Output the [x, y] coordinate of the center of the cell containing the given text.  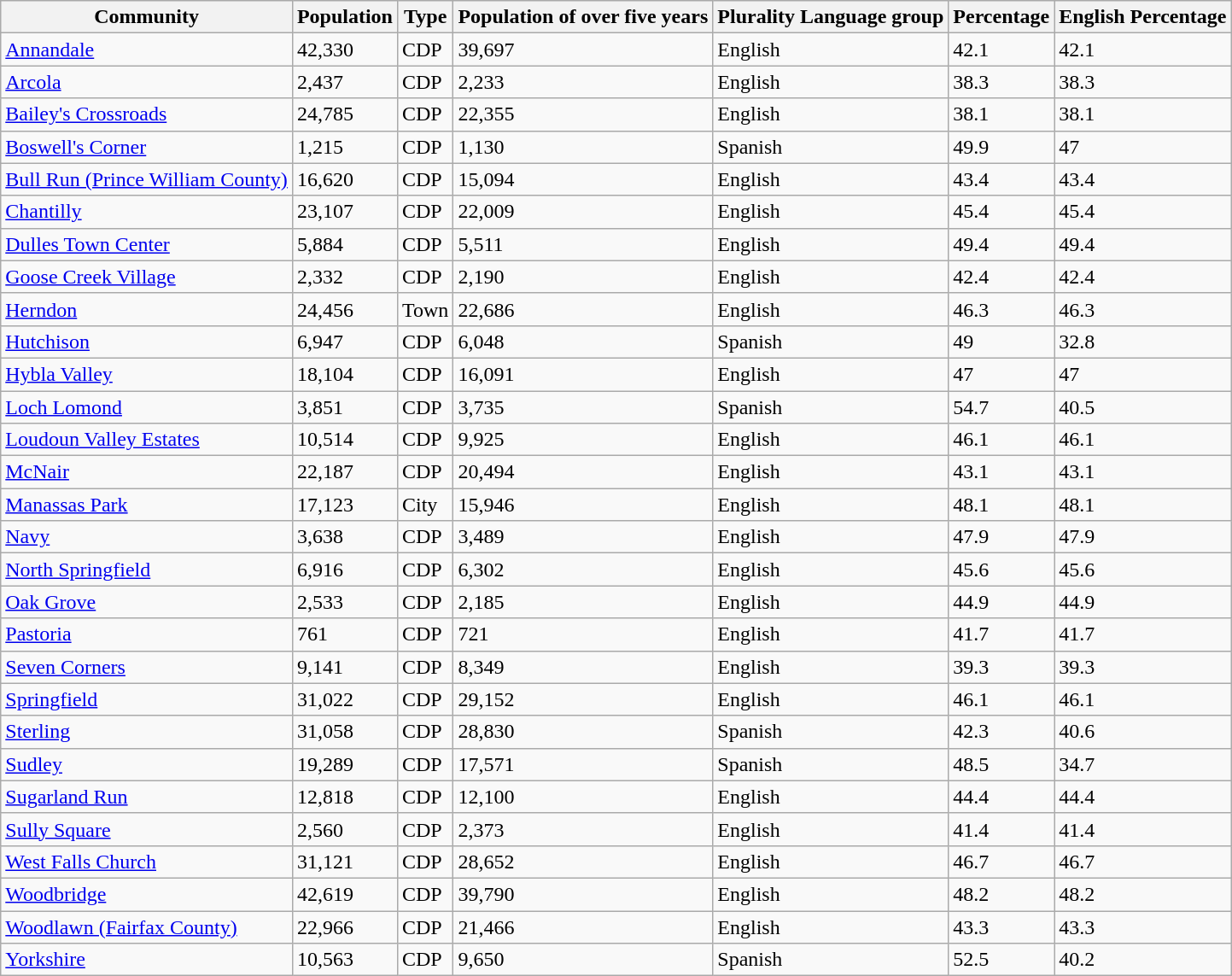
Arcola [147, 82]
2,437 [345, 82]
2,185 [583, 602]
39,697 [583, 50]
Sugarland Run [147, 797]
22,966 [345, 926]
Plurality Language group [831, 17]
761 [345, 634]
6,916 [345, 570]
Bull Run (Prince William County) [147, 179]
21,466 [583, 926]
McNair [147, 472]
10,563 [345, 960]
Population [345, 17]
22,355 [583, 114]
Boswell's Corner [147, 147]
Navy [147, 537]
1,130 [583, 147]
Herndon [147, 309]
28,652 [583, 862]
42,619 [345, 894]
18,104 [345, 374]
24,785 [345, 114]
20,494 [583, 472]
6,947 [345, 342]
40.2 [1142, 960]
32.8 [1142, 342]
16,620 [345, 179]
West Falls Church [147, 862]
2,560 [345, 829]
24,456 [345, 309]
29,152 [583, 699]
31,022 [345, 699]
Annandale [147, 50]
Springfield [147, 699]
49.9 [1001, 147]
16,091 [583, 374]
Hybla Valley [147, 374]
54.7 [1001, 407]
48.5 [1001, 764]
2,190 [583, 277]
City [425, 505]
Oak Grove [147, 602]
Loch Lomond [147, 407]
Yorkshire [147, 960]
5,884 [345, 244]
Hutchison [147, 342]
19,289 [345, 764]
12,818 [345, 797]
40.5 [1142, 407]
23,107 [345, 212]
Sully Square [147, 829]
42.3 [1001, 732]
Bailey's Crossroads [147, 114]
Percentage [1001, 17]
39,790 [583, 894]
Dulles Town Center [147, 244]
Type [425, 17]
5,511 [583, 244]
8,349 [583, 667]
17,123 [345, 505]
Manassas Park [147, 505]
9,141 [345, 667]
49 [1001, 342]
12,100 [583, 797]
Sudley [147, 764]
1,215 [345, 147]
15,946 [583, 505]
34.7 [1142, 764]
Woodbridge [147, 894]
2,373 [583, 829]
22,686 [583, 309]
15,094 [583, 179]
40.6 [1142, 732]
2,332 [345, 277]
Population of over five years [583, 17]
English Percentage [1142, 17]
2,233 [583, 82]
3,735 [583, 407]
Community [147, 17]
17,571 [583, 764]
2,533 [345, 602]
6,048 [583, 342]
31,058 [345, 732]
Sterling [147, 732]
Woodlawn (Fairfax County) [147, 926]
22,009 [583, 212]
Seven Corners [147, 667]
22,187 [345, 472]
Loudoun Valley Estates [147, 440]
Pastoria [147, 634]
North Springfield [147, 570]
28,830 [583, 732]
10,514 [345, 440]
31,121 [345, 862]
42,330 [345, 50]
9,925 [583, 440]
6,302 [583, 570]
9,650 [583, 960]
3,638 [345, 537]
Chantilly [147, 212]
721 [583, 634]
52.5 [1001, 960]
3,489 [583, 537]
3,851 [345, 407]
Goose Creek Village [147, 277]
Town [425, 309]
